Pinpoint the cell where the given text exists, returning its (X, Y) midpoint coordinate. 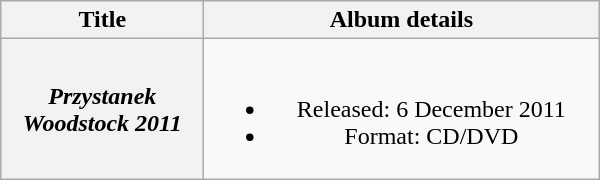
Released: 6 December 2011Format: CD/DVD (402, 109)
Title (102, 20)
Album details (402, 20)
Przystanek Woodstock 2011 (102, 109)
